Return (x, y) of the center of cell containing provided text 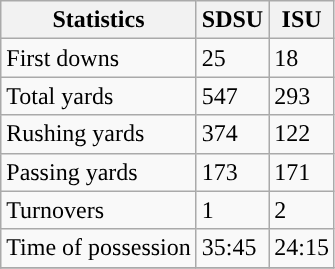
35:45 (232, 248)
Time of possession (99, 248)
Statistics (99, 20)
Rushing yards (99, 134)
Passing yards (99, 172)
18 (302, 58)
24:15 (302, 248)
374 (232, 134)
SDSU (232, 20)
First downs (99, 58)
173 (232, 172)
122 (302, 134)
2 (302, 210)
Total yards (99, 96)
ISU (302, 20)
1 (232, 210)
547 (232, 96)
Turnovers (99, 210)
171 (302, 172)
293 (302, 96)
25 (232, 58)
